Identify which cell holds the provided text, then report its [x, y] central coordinate. 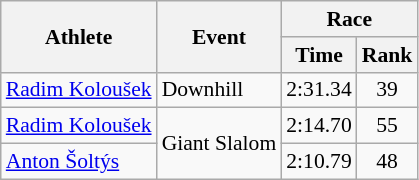
Race [349, 19]
Giant Slalom [220, 144]
Athlete [79, 36]
48 [388, 162]
Time [318, 55]
Downhill [220, 90]
39 [388, 90]
2:31.34 [318, 90]
55 [388, 126]
2:10.79 [318, 162]
Anton Šoltýs [79, 162]
2:14.70 [318, 126]
Event [220, 36]
Rank [388, 55]
